Search for the cell housing the specified text and yield its [x, y] center coordinate. 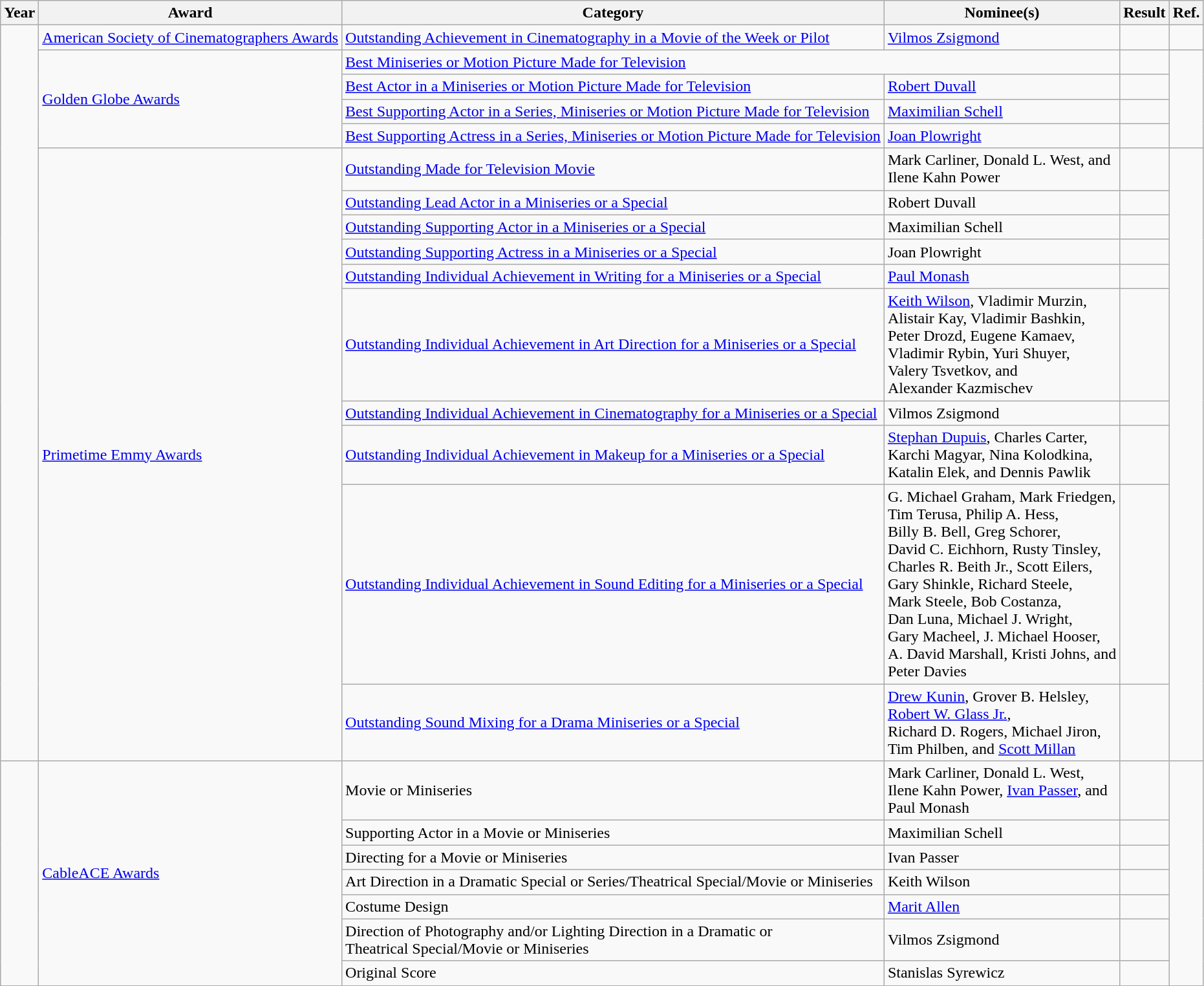
Outstanding Sound Mixing for a Drama Miniseries or a Special [613, 723]
Golden Globe Awards [190, 99]
Stephan Dupuis, Charles Carter, Karchi Magyar, Nina Kolodkina, Katalin Elek, and Dennis Pawlik [1002, 455]
Nominee(s) [1002, 13]
Best Supporting Actor in a Series, Miniseries or Motion Picture Made for Television [613, 111]
Drew Kunin, Grover B. Helsley, Robert W. Glass Jr., Richard D. Rogers, Michael Jiron, Tim Philben, and Scott Millan [1002, 723]
Ref. [1186, 13]
Original Score [613, 973]
Ivan Passer [1002, 857]
Best Supporting Actress in a Series, Miniseries or Motion Picture Made for Television [613, 136]
Outstanding Lead Actor in a Miniseries or a Special [613, 202]
Result [1145, 13]
Outstanding Supporting Actor in a Miniseries or a Special [613, 227]
Stanislas Syrewicz [1002, 973]
Costume Design [613, 906]
Mark Carliner, Donald L. West, Ilene Kahn Power, Ivan Passer, and Paul Monash [1002, 791]
Outstanding Individual Achievement in Writing for a Miniseries or a Special [613, 276]
Movie or Miniseries [613, 791]
Primetime Emmy Awards [190, 455]
Art Direction in a Dramatic Special or Series/Theatrical Special/Movie or Miniseries [613, 882]
Supporting Actor in a Movie or Miniseries [613, 833]
Outstanding Achievement in Cinematography in a Movie of the Week or Pilot [613, 38]
Paul Monash [1002, 276]
Outstanding Individual Achievement in Sound Editing for a Miniseries or a Special [613, 584]
Direction of Photography and/or Lighting Direction in a Dramatic or Theatrical Special/Movie or Miniseries [613, 940]
Best Miniseries or Motion Picture Made for Television [731, 62]
Keith Wilson [1002, 882]
CableACE Awards [190, 873]
Category [613, 13]
Outstanding Individual Achievement in Art Direction for a Miniseries or a Special [613, 344]
Marit Allen [1002, 906]
Outstanding Individual Achievement in Cinematography for a Miniseries or a Special [613, 413]
Award [190, 13]
Year [19, 13]
American Society of Cinematographers Awards [190, 38]
Mark Carliner, Donald L. West, and Ilene Kahn Power [1002, 169]
Directing for a Movie or Miniseries [613, 857]
Outstanding Made for Television Movie [613, 169]
Best Actor in a Miniseries or Motion Picture Made for Television [613, 87]
Outstanding Supporting Actress in a Miniseries or a Special [613, 252]
Outstanding Individual Achievement in Makeup for a Miniseries or a Special [613, 455]
